Return the [X, Y] coordinate for the center point of the cell that contains the specified text.  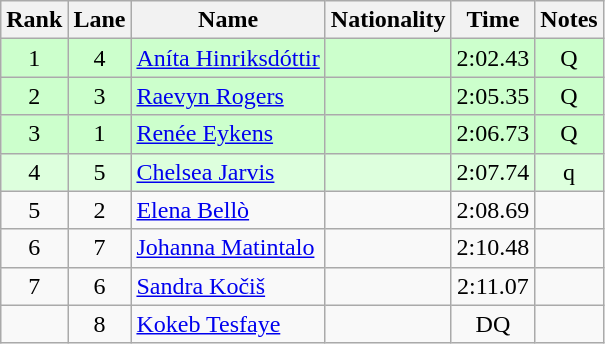
2:07.74 [493, 172]
2:08.69 [493, 210]
Kokeb Tesfaye [228, 324]
Nationality [388, 20]
2:02.43 [493, 58]
Elena Bellò [228, 210]
DQ [493, 324]
Time [493, 20]
Aníta Hinriksdóttir [228, 58]
2:10.48 [493, 248]
2:06.73 [493, 134]
2:05.35 [493, 96]
Rank [34, 20]
Raevyn Rogers [228, 96]
Chelsea Jarvis [228, 172]
Sandra Kočiš [228, 286]
Johanna Matintalo [228, 248]
8 [100, 324]
Name [228, 20]
Notes [569, 20]
2:11.07 [493, 286]
Renée Eykens [228, 134]
q [569, 172]
Lane [100, 20]
